Scan for the cell matching the given text and deliver its (X, Y) coordinate at center. 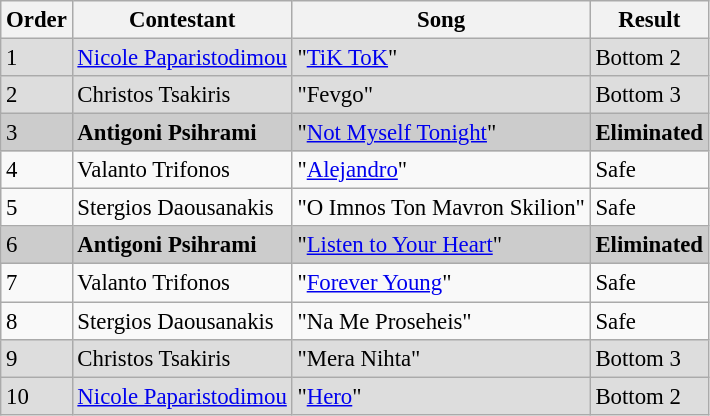
"Not Myself Tonight" (441, 133)
"Forever Young" (441, 283)
Result (649, 20)
3 (36, 133)
Contestant (182, 20)
"Fevgo" (441, 95)
"Listen to Your Heart" (441, 245)
9 (36, 358)
"Hero" (441, 396)
"TiK ToK" (441, 58)
Song (441, 20)
5 (36, 208)
Order (36, 20)
4 (36, 170)
"Na Me Proseheis" (441, 321)
7 (36, 283)
1 (36, 58)
2 (36, 95)
10 (36, 396)
6 (36, 245)
"Alejandro" (441, 170)
"Mera Nihta" (441, 358)
"O Imnos Ton Mavron Skilion" (441, 208)
8 (36, 321)
